For the text-containing cell, return its midpoint in [x, y] coordinate format. 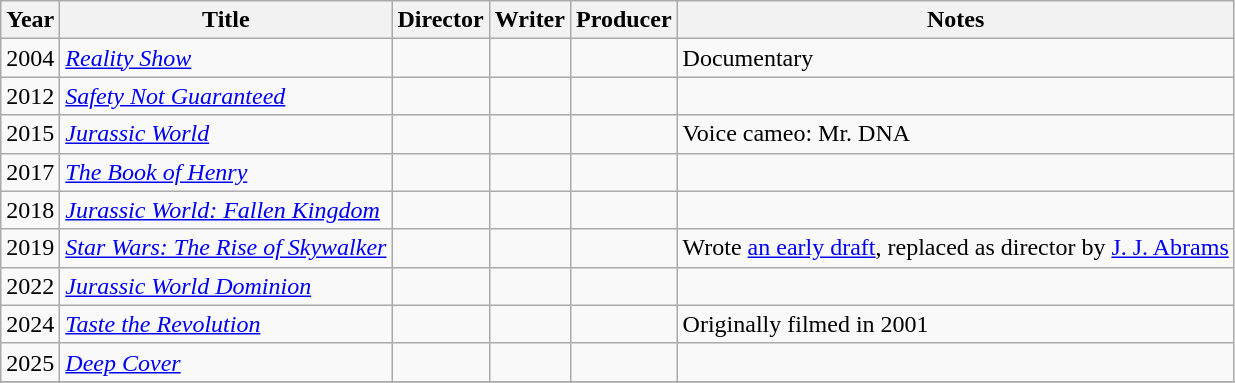
Star Wars: The Rise of Skywalker [226, 248]
Wrote an early draft, replaced as director by J. J. Abrams [956, 248]
Jurassic World: Fallen Kingdom [226, 210]
2015 [30, 134]
2018 [30, 210]
Title [226, 20]
Writer [530, 20]
Year [30, 20]
Jurassic World Dominion [226, 286]
Notes [956, 20]
2022 [30, 286]
Director [440, 20]
2017 [30, 172]
The Book of Henry [226, 172]
Documentary [956, 58]
Voice cameo: Mr. DNA [956, 134]
2025 [30, 362]
Safety Not Guaranteed [226, 96]
2024 [30, 324]
Deep Cover [226, 362]
Jurassic World [226, 134]
Taste the Revolution [226, 324]
Producer [624, 20]
2004 [30, 58]
Originally filmed in 2001 [956, 324]
Reality Show [226, 58]
2019 [30, 248]
2012 [30, 96]
